Determine the (X, Y) coordinate at the center of the cell enclosing the given text.  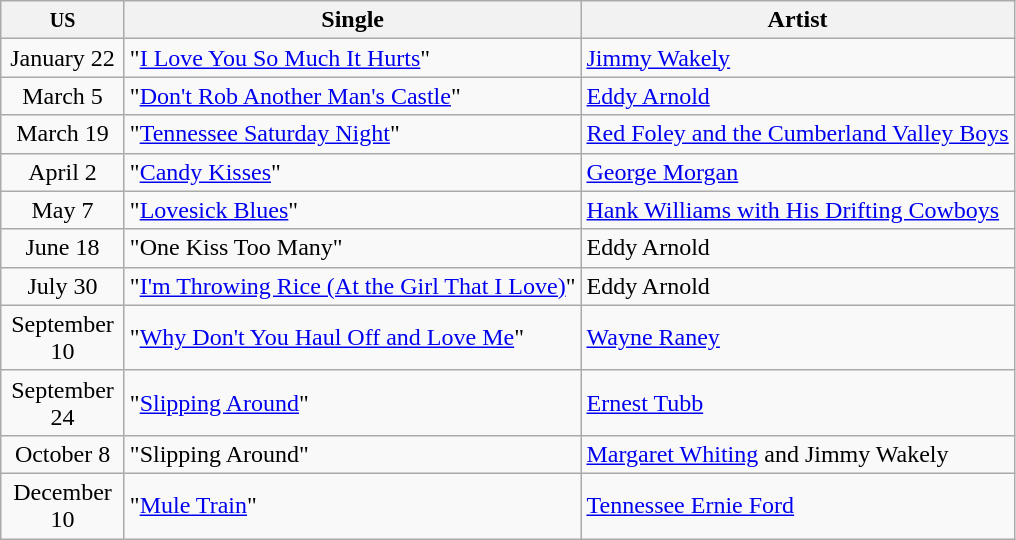
US (63, 20)
Margaret Whiting and Jimmy Wakely (798, 454)
"Candy Kisses" (352, 172)
January 22 (63, 58)
Ernest Tubb (798, 402)
Artist (798, 20)
"Why Don't You Haul Off and Love Me" (352, 338)
"I Love You So Much It Hurts" (352, 58)
April 2 (63, 172)
"Tennessee Saturday Night" (352, 134)
Hank Williams with His Drifting Cowboys (798, 210)
"Mule Train" (352, 506)
Wayne Raney (798, 338)
March 19 (63, 134)
George Morgan (798, 172)
October 8 (63, 454)
December 10 (63, 506)
June 18 (63, 248)
July 30 (63, 286)
September 10 (63, 338)
May 7 (63, 210)
Jimmy Wakely (798, 58)
"Lovesick Blues" (352, 210)
"One Kiss Too Many" (352, 248)
September 24 (63, 402)
March 5 (63, 96)
"I'm Throwing Rice (At the Girl That I Love)" (352, 286)
Single (352, 20)
"Don't Rob Another Man's Castle" (352, 96)
Red Foley and the Cumberland Valley Boys (798, 134)
Tennessee Ernie Ford (798, 506)
